Identify which cell holds the provided text, then report its [X, Y] central coordinate. 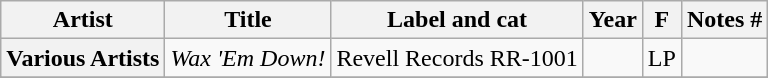
Revell Records RR-1001 [457, 58]
F [662, 20]
Artist [83, 20]
Year [612, 20]
LP [662, 58]
Various Artists [83, 58]
Label and cat [457, 20]
Title [248, 20]
Notes # [724, 20]
Wax 'Em Down! [248, 58]
